For the text-containing cell, return its midpoint in (X, Y) coordinate format. 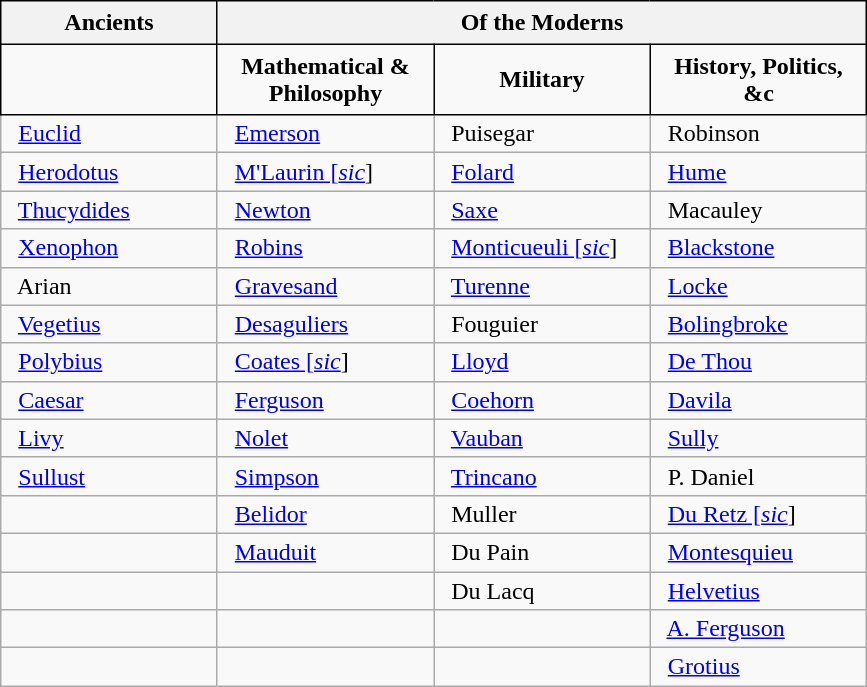
Folard (542, 172)
Belidor (325, 514)
Turenne (542, 286)
Fouguier (542, 324)
Coehorn (542, 400)
Emerson (325, 134)
Polybius (109, 362)
Ferguson (325, 400)
Nolet (325, 438)
Of the Moderns (542, 23)
History, Politics, &c (758, 79)
Military (542, 79)
Euclid (109, 134)
Montesquieu (758, 552)
Du Retz [sic] (758, 514)
Vegetius (109, 324)
Mauduit (325, 552)
Gravesand (325, 286)
Mathematical & Philosophy (325, 79)
Helvetius (758, 591)
Trincano (542, 476)
Puisegar (542, 134)
Davila (758, 400)
Robins (325, 248)
Ancients (109, 23)
A. Ferguson (758, 629)
Sullust (109, 476)
Du Pain (542, 552)
Locke (758, 286)
Lloyd (542, 362)
Herodotus (109, 172)
Simpson (325, 476)
Hume (758, 172)
Macauley (758, 210)
Sully (758, 438)
Xenophon (109, 248)
Arian (109, 286)
M'Laurin [sic] (325, 172)
Newton (325, 210)
Muller (542, 514)
Livy (109, 438)
Saxe (542, 210)
Du Lacq (542, 591)
Caesar (109, 400)
Monticueuli [sic] (542, 248)
Coates [sic] (325, 362)
Blackstone (758, 248)
Thucydides (109, 210)
De Thou (758, 362)
Desaguliers (325, 324)
Vauban (542, 438)
Bolingbroke (758, 324)
Grotius (758, 667)
Robinson (758, 134)
P. Daniel (758, 476)
